Find where the given text appears and provide that cell's center as (X, Y) coordinate. 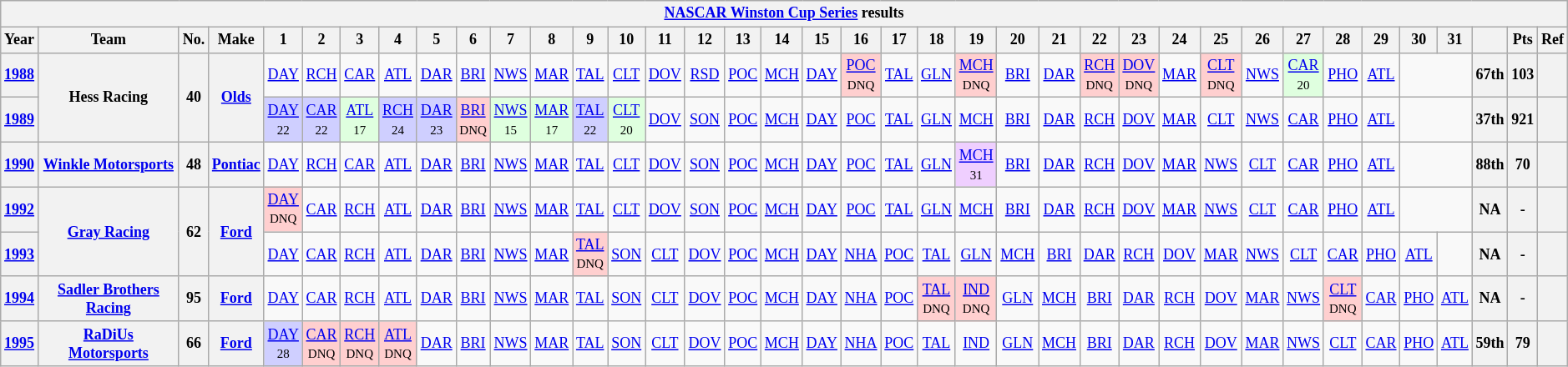
19 (976, 40)
70 (1523, 164)
7 (511, 40)
4 (398, 40)
1994 (20, 299)
14 (782, 40)
62 (194, 232)
31 (1455, 40)
1993 (20, 254)
DAYDNQ (283, 209)
12 (705, 40)
Pontiac (237, 164)
103 (1523, 75)
NWS15 (511, 120)
Hess Racing (109, 97)
Winkle Motorsports (109, 164)
1 (283, 40)
16 (861, 40)
1988 (20, 75)
67th (1490, 75)
10 (626, 40)
24 (1180, 40)
DAY22 (283, 120)
20 (1018, 40)
921 (1523, 120)
Team (109, 40)
MAR17 (552, 120)
66 (194, 344)
48 (194, 164)
IND (976, 344)
No. (194, 40)
CAR20 (1304, 75)
Pts (1523, 40)
23 (1139, 40)
22 (1099, 40)
CARDNQ (321, 344)
21 (1060, 40)
26 (1262, 40)
DAR23 (436, 120)
30 (1419, 40)
27 (1304, 40)
15 (822, 40)
1990 (20, 164)
Sadler Brothers Racing (109, 299)
37th (1490, 120)
29 (1381, 40)
Olds (237, 97)
88th (1490, 164)
17 (899, 40)
9 (590, 40)
95 (194, 299)
1992 (20, 209)
RCH24 (398, 120)
RSD (705, 75)
3 (360, 40)
18 (937, 40)
ATL17 (360, 120)
8 (552, 40)
MCHDNQ (976, 75)
CLT20 (626, 120)
79 (1523, 344)
59th (1490, 344)
ATLDNQ (398, 344)
NASCAR Winston Cup Series results (784, 13)
TAL22 (590, 120)
11 (665, 40)
28 (1343, 40)
POCDNQ (861, 75)
2 (321, 40)
Ref (1553, 40)
1995 (20, 344)
Year (20, 40)
25 (1221, 40)
1989 (20, 120)
Gray Racing (109, 232)
Make (237, 40)
40 (194, 97)
INDDNQ (976, 299)
6 (473, 40)
DAY28 (283, 344)
RaDiUs Motorsports (109, 344)
MCH31 (976, 164)
DOVDNQ (1139, 75)
CAR22 (321, 120)
5 (436, 40)
BRIDNQ (473, 120)
13 (743, 40)
